From the cell containing the given text, extract its center point as (X, Y) coordinate. 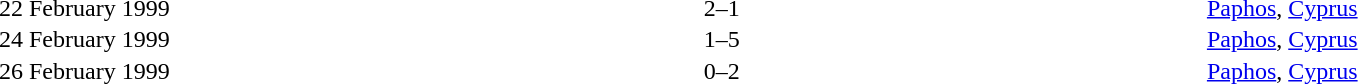
1–5 (722, 39)
